Determine the (x, y) coordinate at the center of the cell enclosing the given text.  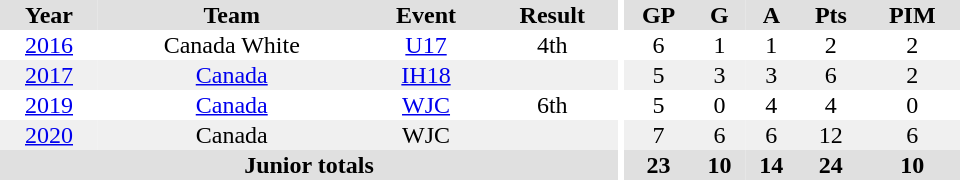
14 (771, 165)
Result (552, 15)
G (719, 15)
6th (552, 105)
Pts (830, 15)
2020 (49, 135)
IH18 (426, 75)
Event (426, 15)
2019 (49, 105)
A (771, 15)
23 (659, 165)
12 (830, 135)
4th (552, 45)
Canada White (232, 45)
7 (659, 135)
GP (659, 15)
24 (830, 165)
Year (49, 15)
Team (232, 15)
Junior totals (309, 165)
2016 (49, 45)
2017 (49, 75)
U17 (426, 45)
PIM (912, 15)
